Extract the [x, y] coordinate from the center of the cell holding the provided text.  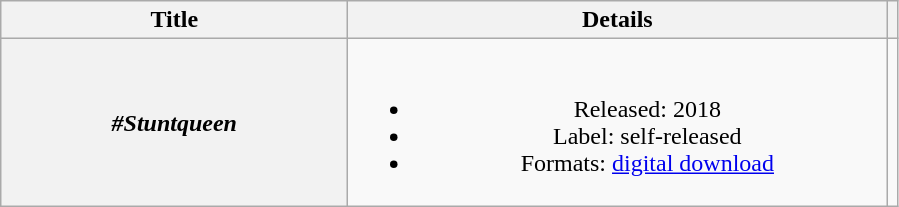
Released: 2018Label: self-releasedFormats: digital download [618, 122]
Details [618, 20]
#Stuntqueen [174, 122]
Title [174, 20]
